Locate the cell with the specified text and output its [x, y] center coordinate. 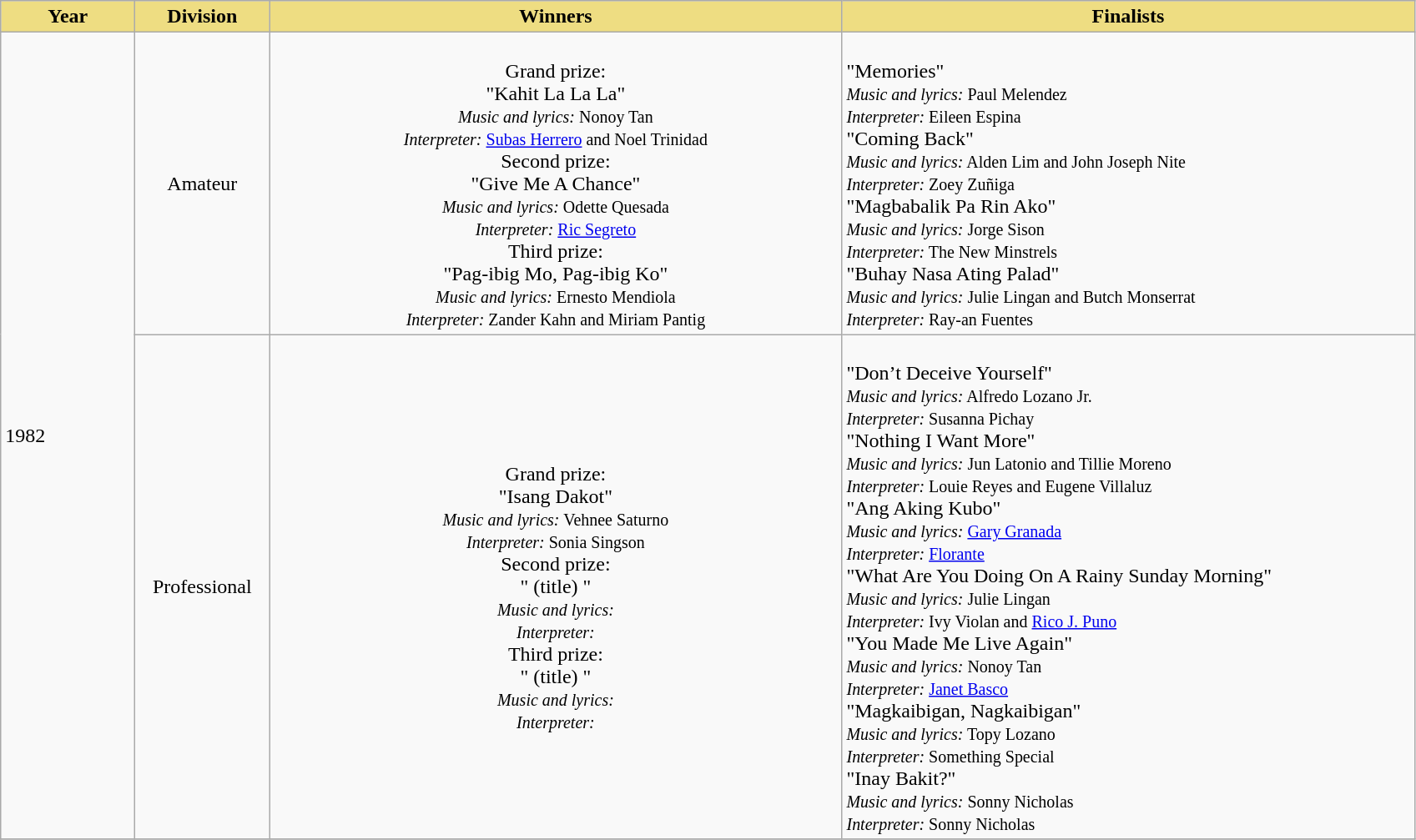
1982 [68, 435]
Winners [556, 17]
Finalists [1128, 17]
Year [68, 17]
Amateur [202, 184]
Professional [202, 587]
Division [202, 17]
